Return the (X, Y) coordinate for the center point of the cell that contains the specified text.  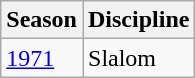
Season (42, 20)
Slalom (138, 58)
1971 (42, 58)
Discipline (138, 20)
